Return (X, Y) of the center of cell containing provided text 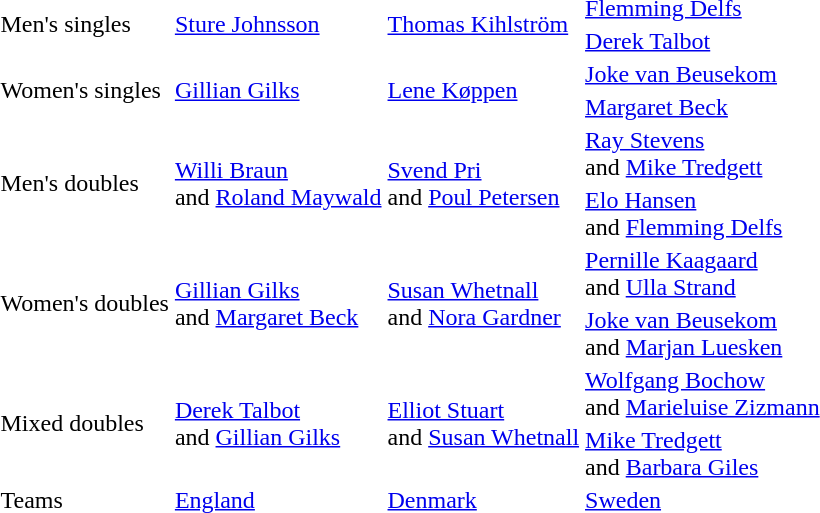
Willi Braunand Roland Maywald (278, 184)
Svend Priand Poul Petersen (484, 184)
Derek Talbotand Gillian Gilks (278, 424)
Gillian Gilksand Margaret Beck (278, 304)
Susan Whetnalland Nora Gardner (484, 304)
Gillian Gilks (278, 90)
Lene Køppen (484, 90)
Elliot Stuartand Susan Whetnall (484, 424)
